For the text-containing cell, return its midpoint in [x, y] coordinate format. 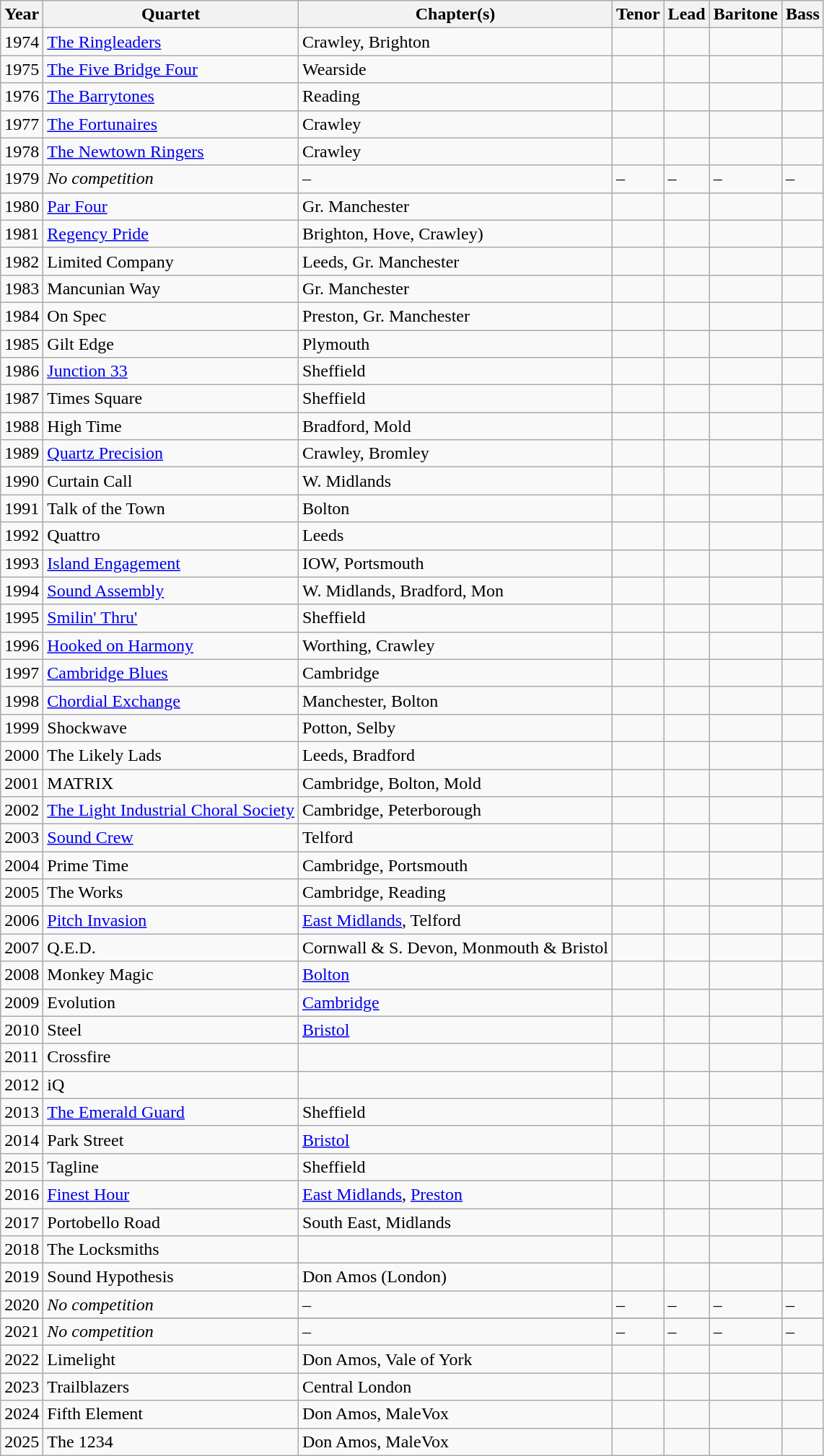
Curtain Call [171, 481]
Sound Assembly [171, 591]
1988 [22, 426]
W. Midlands, Bradford, Mon [455, 591]
Cambridge, Peterborough [455, 811]
2020 [22, 1305]
Central London [455, 1387]
Quattro [171, 536]
Reading [455, 97]
1987 [22, 399]
Shockwave [171, 728]
Crawley, Brighton [455, 42]
High Time [171, 426]
Cambridge, Portsmouth [455, 865]
Leeds, Gr. Manchester [455, 261]
Lead [687, 14]
2015 [22, 1167]
2025 [22, 1442]
1978 [22, 151]
Leeds [455, 536]
Telford [455, 838]
Don Amos (London) [455, 1277]
Park Street [171, 1139]
Don Amos, Vale of York [455, 1359]
Fifth Element [171, 1414]
The Works [171, 893]
East Midlands, Telford [455, 920]
1989 [22, 454]
Crossfire [171, 1057]
1980 [22, 206]
Steel [171, 1030]
Preston, Gr. Manchester [455, 316]
Q.E.D. [171, 948]
1998 [22, 700]
Worthing, Crawley [455, 645]
2010 [22, 1030]
The Five Bridge Four [171, 69]
Cornwall & S. Devon, Monmouth & Bristol [455, 948]
1984 [22, 316]
Wearside [455, 69]
Portobello Road [171, 1222]
Baritone [745, 14]
Limelight [171, 1359]
2023 [22, 1387]
The Barrytones [171, 97]
2006 [22, 920]
Gilt Edge [171, 344]
Chapter(s) [455, 14]
East Midlands, Preston [455, 1194]
The Light Industrial Choral Society [171, 811]
Tagline [171, 1167]
The Newtown Ringers [171, 151]
1991 [22, 508]
Monkey Magic [171, 975]
IOW, Portsmouth [455, 563]
2021 [22, 1332]
2002 [22, 811]
1986 [22, 371]
1992 [22, 536]
South East, Midlands [455, 1222]
Cambridge Blues [171, 673]
MATRIX [171, 782]
2017 [22, 1222]
Smilin' Thru' [171, 618]
1975 [22, 69]
2012 [22, 1085]
The Ringleaders [171, 42]
2014 [22, 1139]
1982 [22, 261]
The Fortunaires [171, 124]
Bradford, Mold [455, 426]
The Emerald Guard [171, 1112]
Regency Pride [171, 234]
2000 [22, 755]
1983 [22, 288]
Evolution [171, 1002]
2001 [22, 782]
2022 [22, 1359]
Times Square [171, 399]
2005 [22, 893]
1985 [22, 344]
2011 [22, 1057]
1977 [22, 124]
The Locksmiths [171, 1250]
iQ [171, 1085]
Crawley, Bromley [455, 454]
Chordial Exchange [171, 700]
Cambridge, Reading [455, 893]
Brighton, Hove, Crawley) [455, 234]
2013 [22, 1112]
2009 [22, 1002]
2016 [22, 1194]
2004 [22, 865]
1993 [22, 563]
Potton, Selby [455, 728]
Sound Hypothesis [171, 1277]
1981 [22, 234]
2018 [22, 1250]
Leeds, Bradford [455, 755]
1990 [22, 481]
Tenor [639, 14]
1999 [22, 728]
Manchester, Bolton [455, 700]
Quartet [171, 14]
1997 [22, 673]
2024 [22, 1414]
Year [22, 14]
Cambridge, Bolton, Mold [455, 782]
The Likely Lads [171, 755]
Plymouth [455, 344]
Sound Crew [171, 838]
1976 [22, 97]
Bass [803, 14]
2007 [22, 948]
1995 [22, 618]
Prime Time [171, 865]
Quartz Precision [171, 454]
Talk of the Town [171, 508]
Par Four [171, 206]
1996 [22, 645]
Finest Hour [171, 1194]
Pitch Invasion [171, 920]
Hooked on Harmony [171, 645]
Mancunian Way [171, 288]
1979 [22, 179]
Island Engagement [171, 563]
Limited Company [171, 261]
1994 [22, 591]
2019 [22, 1277]
2008 [22, 975]
W. Midlands [455, 481]
1974 [22, 42]
The 1234 [171, 1442]
2003 [22, 838]
Junction 33 [171, 371]
Trailblazers [171, 1387]
On Spec [171, 316]
